Find where the given text appears and provide that cell's center as (X, Y) coordinate. 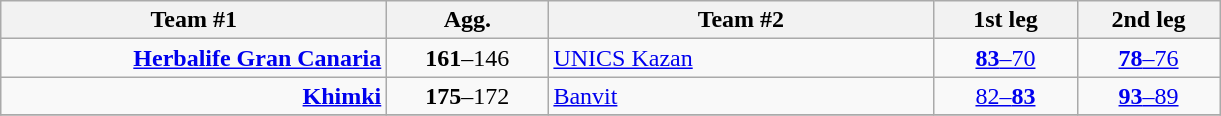
93–89 (1148, 96)
1st leg (1006, 20)
Agg. (468, 20)
175–172 (468, 96)
Banvit (741, 96)
78–76 (1148, 58)
161–146 (468, 58)
2nd leg (1148, 20)
Herbalife Gran Canaria (194, 58)
Khimki (194, 96)
Team #2 (741, 20)
82–83 (1006, 96)
83–70 (1006, 58)
UNICS Kazan (741, 58)
Team #1 (194, 20)
